Return (X, Y) of the center of cell containing provided text 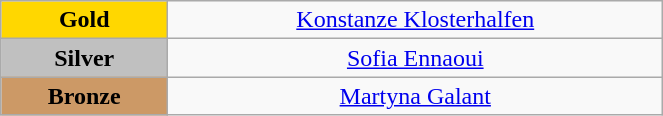
Konstanze Klosterhalfen (416, 20)
Silver (84, 58)
Bronze (84, 96)
Martyna Galant (416, 96)
Sofia Ennaoui (416, 58)
Gold (84, 20)
